Capture the cell that displays the provided text and extract its [x, y] central coordinate. 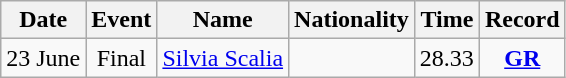
Event [122, 20]
Time [446, 20]
Nationality [352, 20]
Record [522, 20]
Silvia Scalia [223, 58]
23 June [44, 58]
28.33 [446, 58]
Final [122, 58]
Name [223, 20]
Date [44, 20]
GR [522, 58]
